Detect which cell encompasses the target text, then output its [X, Y] center coordinate. 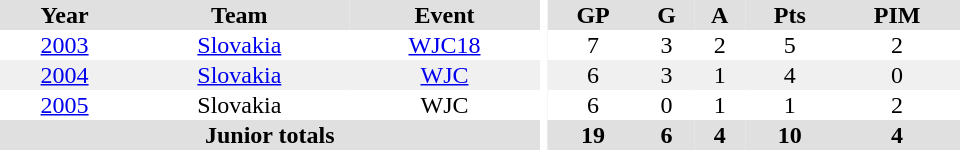
7 [593, 45]
A [720, 15]
G [666, 15]
2005 [64, 105]
2003 [64, 45]
2004 [64, 75]
Team [239, 15]
PIM [897, 15]
WJC18 [445, 45]
Year [64, 15]
Junior totals [270, 135]
5 [790, 45]
10 [790, 135]
Event [445, 15]
19 [593, 135]
GP [593, 15]
Pts [790, 15]
